Locate the cell with the specified text and output its (x, y) center coordinate. 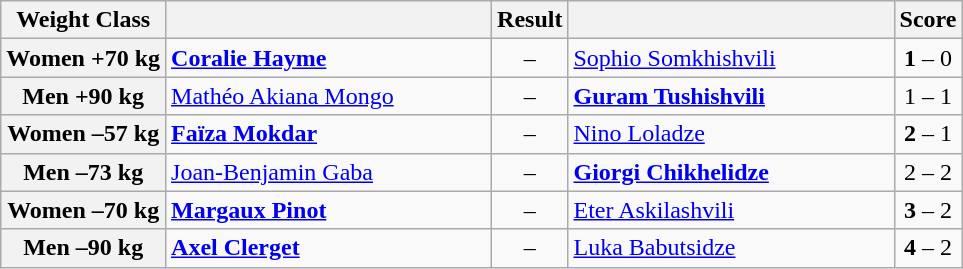
2 – 2 (928, 172)
3 – 2 (928, 210)
Mathéo Akiana Mongo (329, 96)
Margaux Pinot (329, 210)
Axel Clerget (329, 248)
Coralie Hayme (329, 58)
1 – 1 (928, 96)
Men –90 kg (84, 248)
Women +70 kg (84, 58)
2 – 1 (928, 134)
Joan-Benjamin Gaba (329, 172)
4 – 2 (928, 248)
Men +90 kg (84, 96)
Sophio Somkhishvili (731, 58)
Nino Loladze (731, 134)
Result (530, 20)
Faïza Mokdar (329, 134)
Women –57 kg (84, 134)
Luka Babutsidze (731, 248)
Giorgi Chikhelidze (731, 172)
Guram Tushishvili (731, 96)
1 – 0 (928, 58)
Eter Askilashvili (731, 210)
Women –70 kg (84, 210)
Weight Class (84, 20)
Men –73 kg (84, 172)
Score (928, 20)
